Find where the given text appears and provide that cell's center as [X, Y] coordinate. 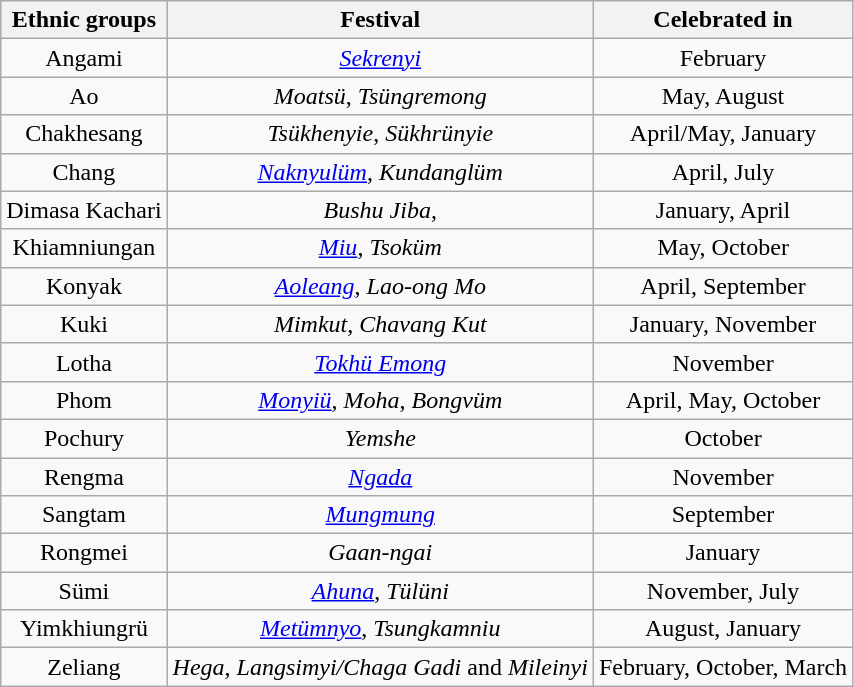
Rengma [84, 477]
Ahuna, Tülüni [380, 591]
Ethnic groups [84, 20]
Sekrenyi [380, 58]
Rongmei [84, 553]
Khiamniungan [84, 248]
Chakhesang [84, 134]
Chang [84, 172]
Sümi [84, 591]
Hega, Langsimyi/Chaga Gadi and Mileinyi [380, 667]
August, January [722, 629]
Moatsü, Tsüngremong [380, 96]
April/May, January [722, 134]
Tokhü Emong [380, 362]
Ngada [380, 477]
Lotha [84, 362]
Aoleang, Lao-ong Mo [380, 286]
April, July [722, 172]
Bushu Jiba, [380, 210]
January [722, 553]
Monyiü, Moha, Bongvüm [380, 400]
Mimkut, Chavang Kut [380, 324]
January, April [722, 210]
May, August [722, 96]
September [722, 515]
February, October, March [722, 667]
April, May, October [722, 400]
February [722, 58]
Tsükhenyie, Sükhrünyie [380, 134]
October [722, 438]
January, November [722, 324]
Kuki [84, 324]
Gaan-ngai [380, 553]
May, October [722, 248]
Pochury [84, 438]
Yemshe [380, 438]
Metümnyo, Tsungkamniu [380, 629]
Mungmung [380, 515]
Celebrated in [722, 20]
Dimasa Kachari [84, 210]
Phom [84, 400]
Yimkhiungrü [84, 629]
Festival [380, 20]
Naknyulüm, Kundanglüm [380, 172]
November, July [722, 591]
Angami [84, 58]
Zeliang [84, 667]
Sangtam [84, 515]
Konyak [84, 286]
Miu, Tsoküm [380, 248]
April, September [722, 286]
Ao [84, 96]
